Determine the (x, y) coordinate at the center of the cell enclosing the given text.  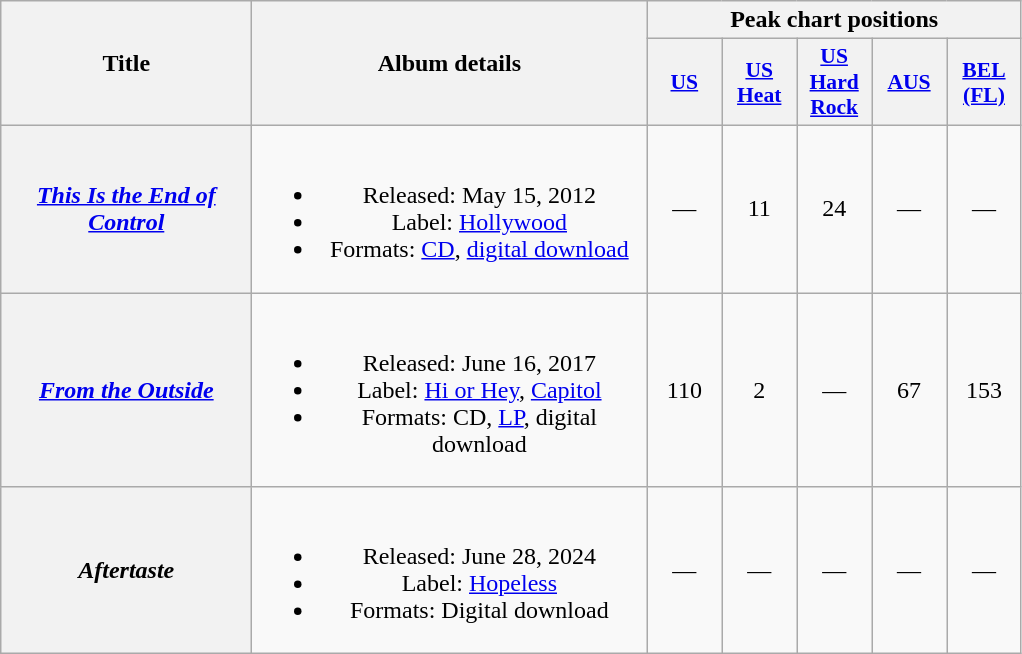
11 (760, 208)
US (684, 82)
110 (684, 389)
AUS (910, 82)
US Hard Rock (834, 82)
2 (760, 389)
This Is the End of Control (126, 208)
Released: June 28, 2024Label: HopelessFormats: Digital download (450, 570)
From the Outside (126, 389)
24 (834, 208)
Peak chart positions (834, 20)
Released: June 16, 2017Label: Hi or Hey, CapitolFormats: CD, LP, digital download (450, 389)
Album details (450, 64)
153 (984, 389)
BEL(FL) (984, 82)
US Heat (760, 82)
Released: May 15, 2012Label: HollywoodFormats: CD, digital download (450, 208)
67 (910, 389)
Aftertaste (126, 570)
Title (126, 64)
